Pinpoint the cell where the given text exists, returning its (X, Y) midpoint coordinate. 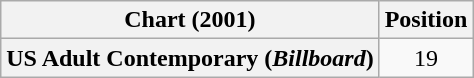
US Adult Contemporary (Billboard) (190, 58)
Chart (2001) (190, 20)
19 (426, 58)
Position (426, 20)
